Determine the [X, Y] coordinate at the center of the cell enclosing the given text.  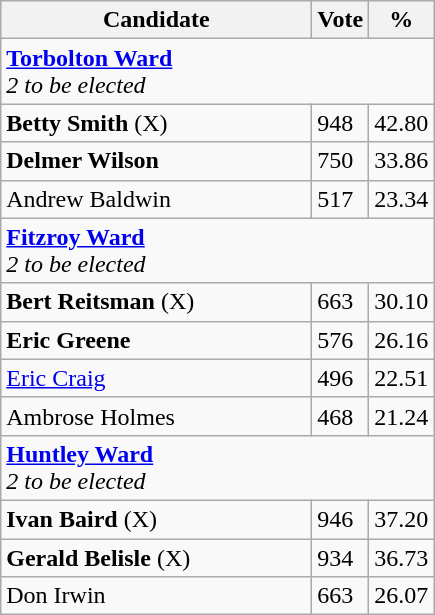
948 [340, 123]
42.80 [402, 123]
517 [340, 199]
468 [340, 416]
21.24 [402, 416]
Torbolton Ward 2 to be elected [218, 72]
22.51 [402, 378]
Fitzroy Ward 2 to be elected [218, 250]
934 [340, 557]
Eric Greene [156, 340]
30.10 [402, 302]
Andrew Baldwin [156, 199]
Gerald Belisle (X) [156, 557]
23.34 [402, 199]
496 [340, 378]
Huntley Ward 2 to be elected [218, 468]
% [402, 20]
946 [340, 519]
Ambrose Holmes [156, 416]
Vote [340, 20]
Bert Reitsman (X) [156, 302]
26.07 [402, 596]
37.20 [402, 519]
576 [340, 340]
26.16 [402, 340]
33.86 [402, 161]
Eric Craig [156, 378]
Betty Smith (X) [156, 123]
Candidate [156, 20]
Don Irwin [156, 596]
36.73 [402, 557]
Delmer Wilson [156, 161]
750 [340, 161]
Ivan Baird (X) [156, 519]
